For the text-containing cell, return its midpoint in (x, y) coordinate format. 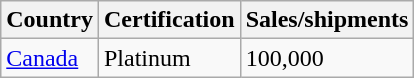
Canada (50, 58)
Sales/shipments (327, 20)
Platinum (169, 58)
Certification (169, 20)
Country (50, 20)
100,000 (327, 58)
